Return the [x, y] coordinate for the center point of the cell that contains the specified text.  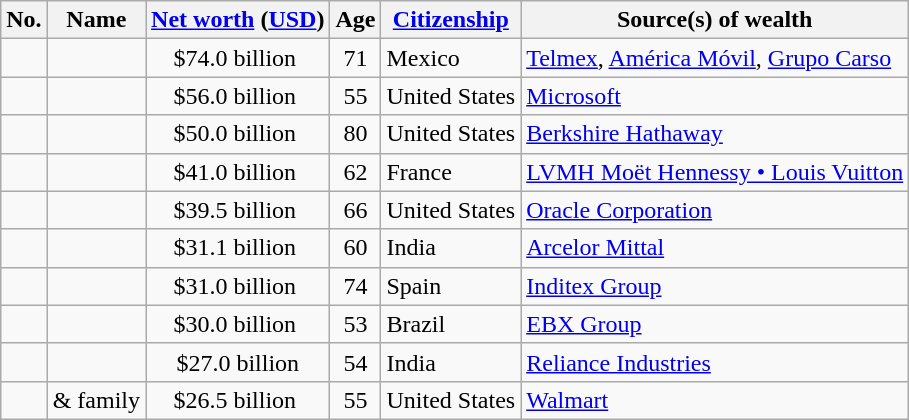
Age [356, 20]
Citizenship [451, 20]
71 [356, 58]
$39.5 billion [238, 210]
Inditex Group [715, 286]
Arcelor Mittal [715, 248]
Telmex, América Móvil, Grupo Carso [715, 58]
LVMH Moët Hennessy • Louis Vuitton [715, 172]
France [451, 172]
$41.0 billion [238, 172]
$50.0 billion [238, 134]
Source(s) of wealth [715, 20]
62 [356, 172]
& family [96, 400]
$31.1 billion [238, 248]
Berkshire Hathaway [715, 134]
Reliance Industries [715, 362]
$30.0 billion [238, 324]
80 [356, 134]
Microsoft [715, 96]
74 [356, 286]
$26.5 billion [238, 400]
Oracle Corporation [715, 210]
$56.0 billion [238, 96]
66 [356, 210]
Brazil [451, 324]
54 [356, 362]
$31.0 billion [238, 286]
Walmart [715, 400]
$74.0 billion [238, 58]
Mexico [451, 58]
$27.0 billion [238, 362]
No. [24, 20]
53 [356, 324]
Name [96, 20]
Net worth (USD) [238, 20]
60 [356, 248]
Spain [451, 286]
EBX Group [715, 324]
